Scan for the cell matching the given text and deliver its [X, Y] coordinate at center. 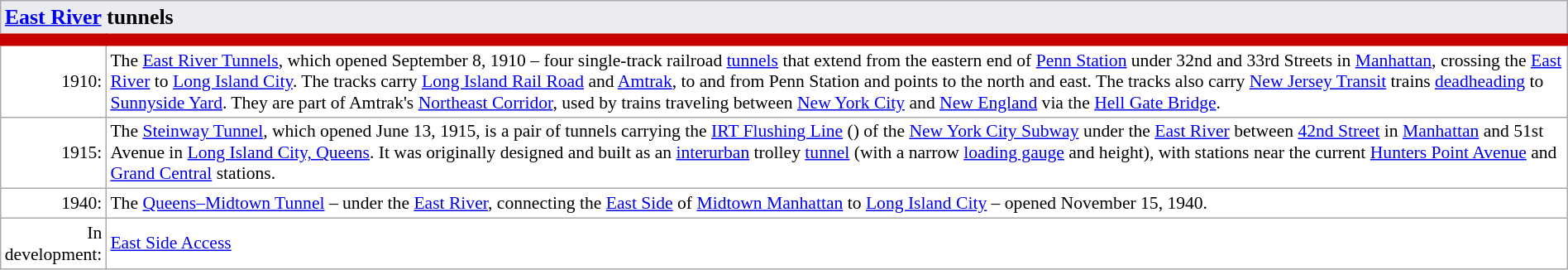
The Queens–Midtown Tunnel – under the East River, connecting the East Side of Midtown Manhattan to Long Island City – opened November 15, 1940. [837, 204]
1940: [54, 204]
East Side Access [837, 243]
1915: [54, 152]
In development: [54, 243]
East River tunnels [784, 20]
1910: [54, 78]
